Provide the (x, y) coordinate of the cell's center where the given text is located.  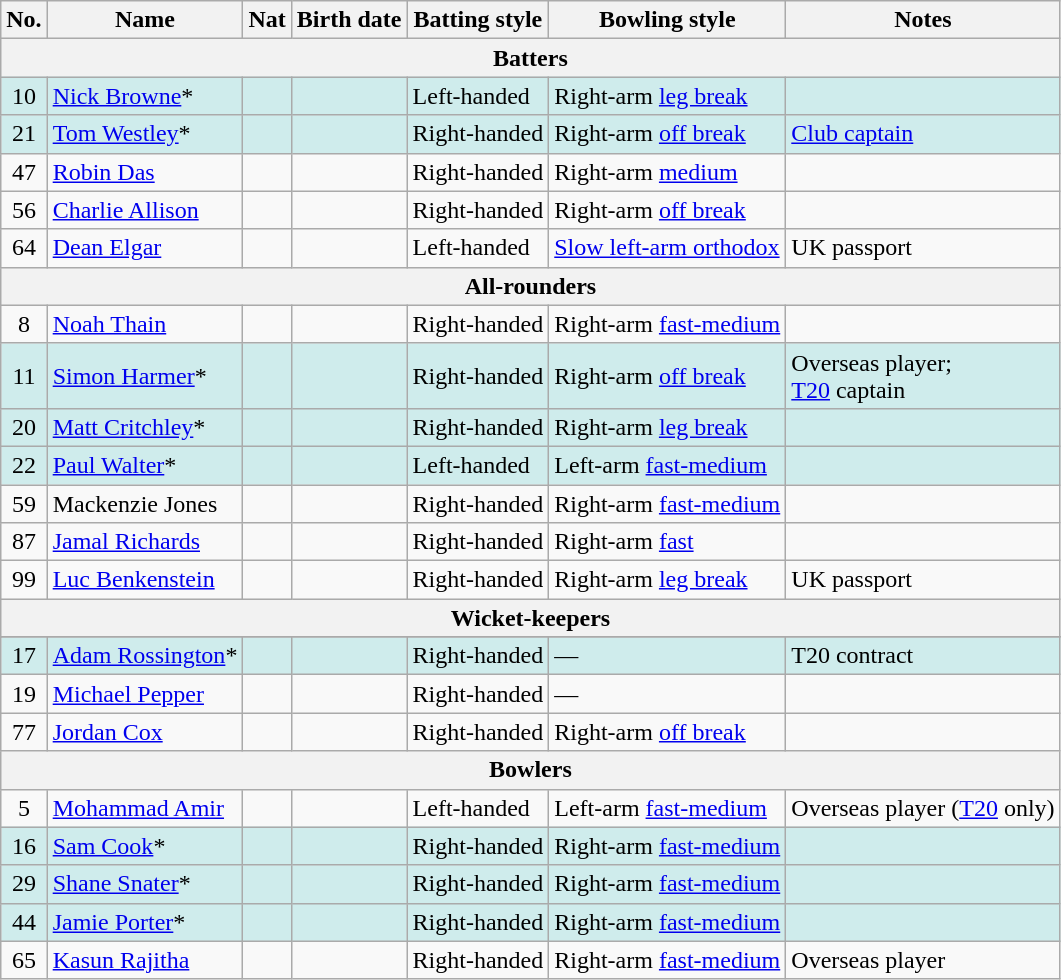
Sam Cook* (145, 846)
10 (24, 96)
T20 contract (923, 656)
Nick Browne* (145, 96)
20 (24, 427)
Batters (530, 58)
Nat (267, 20)
Charlie Allison (145, 210)
16 (24, 846)
Slow left-arm orthodox (668, 248)
Matt Critchley* (145, 427)
Michael Pepper (145, 694)
No. (24, 20)
Right-arm medium (668, 172)
Jamal Richards (145, 542)
44 (24, 922)
Club captain (923, 134)
Tom Westley* (145, 134)
59 (24, 503)
Mohammad Amir (145, 808)
Name (145, 20)
Notes (923, 20)
Paul Walter* (145, 465)
Kasun Rajitha (145, 960)
Noah Thain (145, 324)
64 (24, 248)
77 (24, 732)
Mackenzie Jones (145, 503)
29 (24, 884)
Robin Das (145, 172)
22 (24, 465)
8 (24, 324)
All-rounders (530, 286)
Overseas player (T20 only) (923, 808)
Dean Elgar (145, 248)
21 (24, 134)
Jamie Porter* (145, 922)
5 (24, 808)
Batting style (478, 20)
19 (24, 694)
56 (24, 210)
Simon Harmer* (145, 376)
Adam Rossington* (145, 656)
Bowling style (668, 20)
Bowlers (530, 770)
99 (24, 580)
Birth date (349, 20)
Right-arm fast (668, 542)
Wicket-keepers (530, 618)
Shane Snater* (145, 884)
Overseas player; T20 captain (923, 376)
65 (24, 960)
87 (24, 542)
47 (24, 172)
17 (24, 656)
Luc Benkenstein (145, 580)
Overseas player (923, 960)
11 (24, 376)
Jordan Cox (145, 732)
